Return the (x, y) coordinate for the center point of the cell that contains the specified text.  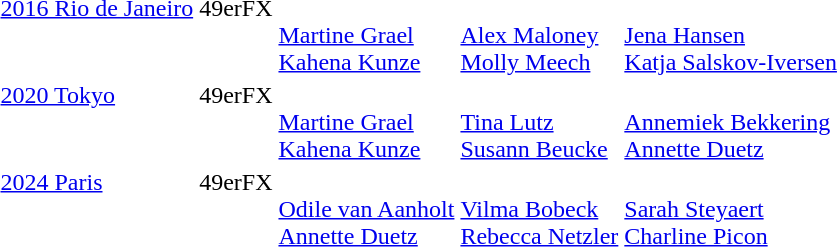
Tina Lutz Susann Beucke (540, 122)
Martine Grael Kahena Kunze (366, 122)
49erFX (236, 122)
